Determine the (X, Y) coordinate at the center of the cell enclosing the given text.  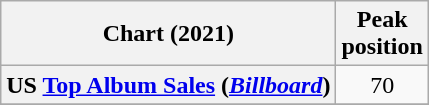
Peakposition (382, 34)
US Top Album Sales (Billboard) (168, 85)
Chart (2021) (168, 34)
70 (382, 85)
